Extract the [x, y] coordinate from the center of the cell holding the provided text.  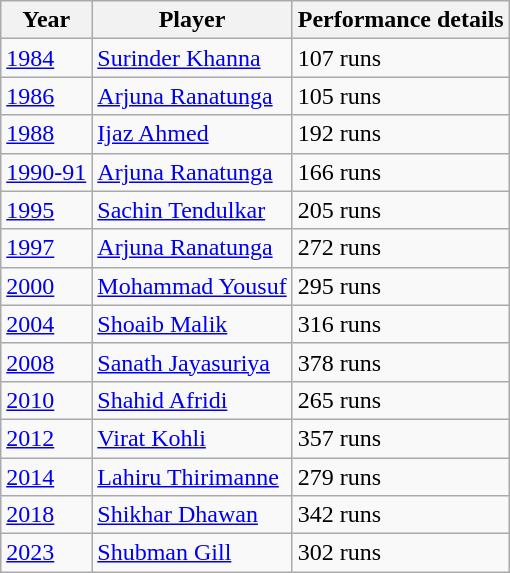
272 runs [400, 248]
1997 [46, 248]
192 runs [400, 134]
279 runs [400, 477]
Shoaib Malik [192, 324]
Shubman Gill [192, 553]
Shikhar Dhawan [192, 515]
166 runs [400, 172]
1986 [46, 96]
Surinder Khanna [192, 58]
2023 [46, 553]
Virat Kohli [192, 438]
Mohammad Yousuf [192, 286]
2008 [46, 362]
107 runs [400, 58]
302 runs [400, 553]
1990-91 [46, 172]
105 runs [400, 96]
1988 [46, 134]
205 runs [400, 210]
357 runs [400, 438]
Sanath Jayasuriya [192, 362]
2018 [46, 515]
Player [192, 20]
Ijaz Ahmed [192, 134]
295 runs [400, 286]
2012 [46, 438]
1984 [46, 58]
2000 [46, 286]
Year [46, 20]
1995 [46, 210]
2014 [46, 477]
316 runs [400, 324]
2010 [46, 400]
Shahid Afridi [192, 400]
378 runs [400, 362]
Performance details [400, 20]
2004 [46, 324]
Lahiru Thirimanne [192, 477]
265 runs [400, 400]
Sachin Tendulkar [192, 210]
342 runs [400, 515]
